Return [X, Y] of the center of cell containing provided text 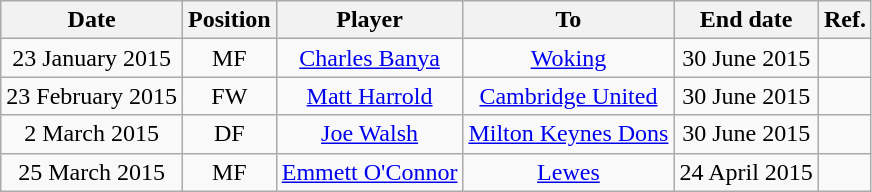
Milton Keynes Dons [568, 134]
End date [746, 20]
Emmett O'Connor [370, 172]
Ref. [844, 20]
Lewes [568, 172]
25 March 2015 [92, 172]
DF [229, 134]
To [568, 20]
Position [229, 20]
Date [92, 20]
2 March 2015 [92, 134]
Charles Banya [370, 58]
Player [370, 20]
FW [229, 96]
Joe Walsh [370, 134]
23 February 2015 [92, 96]
Matt Harrold [370, 96]
Woking [568, 58]
Cambridge United [568, 96]
24 April 2015 [746, 172]
23 January 2015 [92, 58]
